Determine the (x, y) coordinate at the center of the cell enclosing the given text.  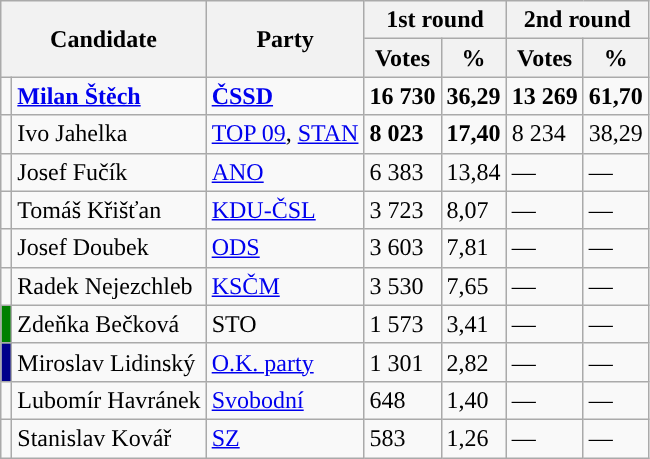
Josef Doubek (109, 248)
61,70 (616, 96)
O.K. party (285, 362)
1,40 (474, 400)
8 234 (544, 134)
2nd round (577, 20)
Josef Fučík (109, 172)
8 023 (402, 134)
Radek Nejezchleb (109, 286)
Svobodní (285, 400)
1 573 (402, 324)
2,82 (474, 362)
1st round (435, 20)
8,07 (474, 210)
Miroslav Lidinský (109, 362)
Tomáš Křišťan (109, 210)
1,26 (474, 438)
3 530 (402, 286)
Candidate (104, 39)
7,65 (474, 286)
KSČM (285, 286)
3 603 (402, 248)
16 730 (402, 96)
Ivo Jahelka (109, 134)
38,29 (616, 134)
36,29 (474, 96)
648 (402, 400)
STO (285, 324)
ODS (285, 248)
6 383 (402, 172)
TOP 09, STAN (285, 134)
Party (285, 39)
3 723 (402, 210)
1 301 (402, 362)
SZ (285, 438)
Stanislav Kovář (109, 438)
ČSSD (285, 96)
ANO (285, 172)
583 (402, 438)
KDU-ČSL (285, 210)
7,81 (474, 248)
3,41 (474, 324)
Lubomír Havránek (109, 400)
Milan Štěch (109, 96)
13,84 (474, 172)
13 269 (544, 96)
Zdeňka Bečková (109, 324)
17,40 (474, 134)
